For the text-containing cell, return its midpoint in [X, Y] coordinate format. 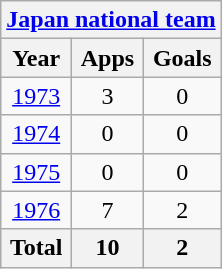
10 [108, 248]
Japan national team [111, 20]
1974 [36, 134]
Total [36, 248]
1975 [36, 172]
Year [36, 58]
1976 [36, 210]
7 [108, 210]
1973 [36, 96]
Apps [108, 58]
Goals [182, 58]
3 [108, 96]
